Capture the cell that displays the provided text and extract its [X, Y] central coordinate. 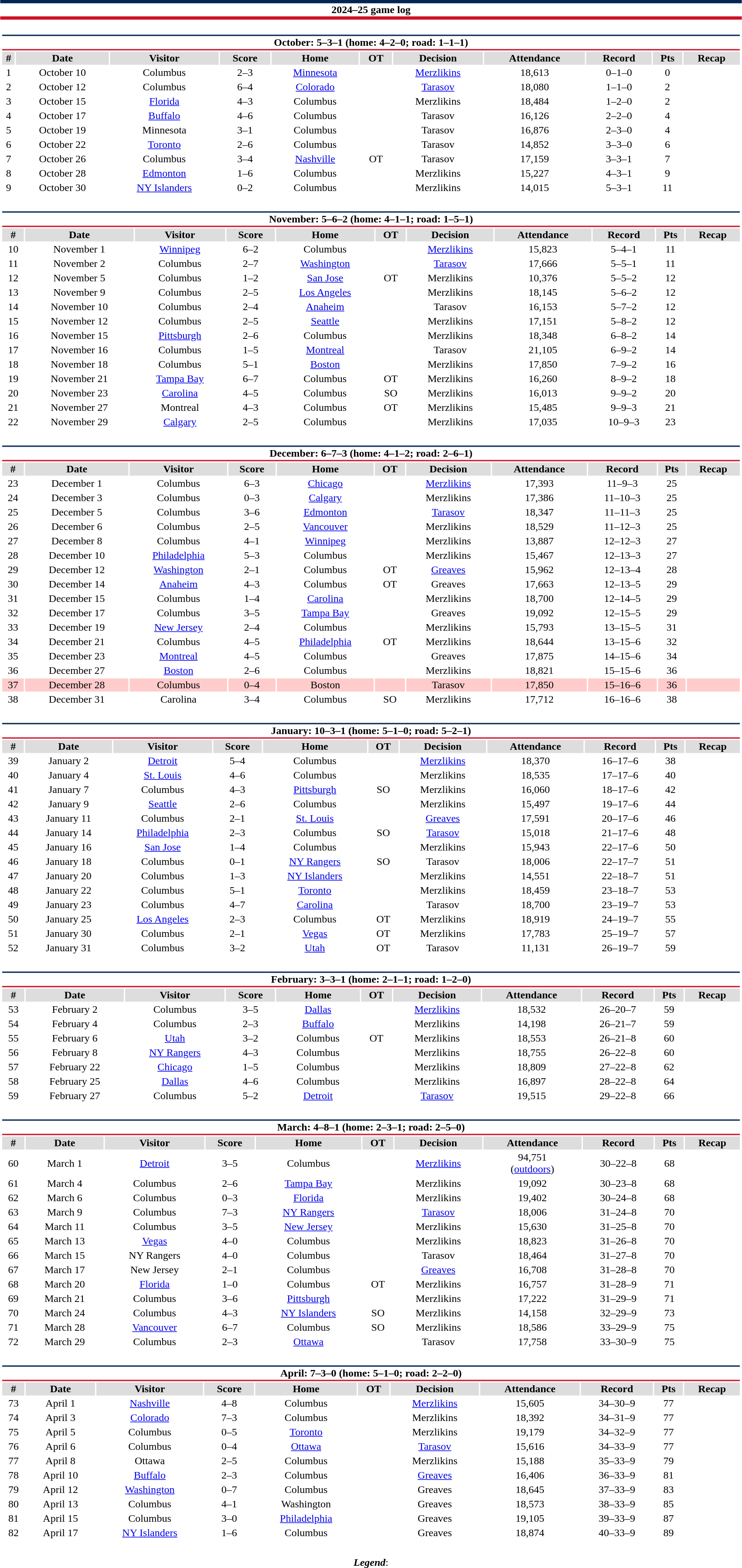
2–7 [250, 264]
0–1–0 [619, 73]
5–6–2 [623, 293]
26–20–7 [618, 1010]
October 17 [62, 116]
18,553 [531, 1039]
18,645 [530, 1489]
1–2 [250, 278]
November 5 [79, 278]
12–15–5 [623, 613]
16,013 [543, 393]
18,484 [534, 102]
63 [13, 1212]
61 [13, 1183]
4–8 [229, 1403]
0–2 [245, 188]
18–17–6 [620, 790]
17,758 [532, 1342]
October 12 [62, 87]
November 1 [79, 249]
0–7 [229, 1489]
6–4 [245, 87]
13–15–6 [623, 642]
7–9–2 [623, 364]
March 11 [65, 1227]
February 2 [75, 1010]
17,393 [539, 484]
20–17–6 [620, 819]
26 [13, 526]
17 [13, 350]
31–24–8 [618, 1212]
94,751(outdoors) [532, 1163]
19,515 [531, 1096]
26–19–7 [620, 948]
22–18–7 [620, 876]
0–1 [237, 861]
52 [13, 948]
6–9–2 [623, 350]
January 18 [69, 861]
34–33–9 [617, 1447]
31–28–8 [618, 1270]
41 [13, 790]
22–17–6 [620, 847]
14,158 [532, 1313]
34–30–9 [617, 1403]
17,783 [535, 934]
9–9–2 [623, 393]
21–17–6 [620, 833]
December: 6–7–3 (home: 4–1–2; road: 2–6–1) [371, 454]
13–15–5 [623, 628]
82 [13, 1533]
80 [13, 1504]
14–15–6 [623, 656]
5–5–2 [623, 278]
18,370 [535, 761]
1 [9, 73]
29–22–8 [618, 1096]
23–19–7 [620, 905]
16,260 [543, 379]
27–22–8 [618, 1067]
3–3–1 [619, 159]
10 [13, 249]
April 1 [60, 1403]
4–3–1 [619, 173]
19,402 [532, 1198]
December 5 [77, 512]
16–17–6 [620, 761]
30–24–8 [618, 1198]
39–33–9 [617, 1518]
1–3 [237, 876]
16,060 [535, 790]
March 24 [65, 1313]
17,151 [543, 321]
16,757 [532, 1284]
87 [668, 1518]
56 [13, 1052]
February 8 [75, 1052]
65 [13, 1241]
18,755 [531, 1052]
15,962 [539, 570]
April 5 [60, 1432]
January 11 [69, 819]
35 [13, 656]
April 8 [60, 1461]
March 29 [65, 1342]
March 15 [65, 1256]
18,392 [530, 1418]
18,535 [535, 775]
12–13–5 [623, 584]
1–2–0 [619, 102]
November 23 [79, 393]
38–33–9 [617, 1504]
17,666 [543, 264]
12–12–3 [623, 541]
March 6 [65, 1198]
17,875 [539, 656]
November 18 [79, 364]
16,708 [532, 1270]
5–7–2 [623, 307]
December 1 [77, 484]
15–15–6 [623, 670]
5–5–1 [623, 264]
37 [13, 685]
31–27–8 [618, 1256]
12–13–3 [623, 555]
5–4–1 [623, 249]
74 [13, 1418]
83 [668, 1489]
3–1 [245, 130]
December 8 [77, 541]
December 17 [77, 613]
December 3 [77, 498]
54 [13, 1024]
30–22–8 [618, 1163]
11–11–3 [623, 512]
26–22–8 [618, 1052]
15,793 [539, 628]
February 6 [75, 1039]
April 6 [60, 1447]
2–2–0 [619, 116]
18,919 [535, 919]
January: 10–3–1 (home: 5–1–0; road: 5–2–1) [371, 731]
21,105 [543, 350]
16,876 [534, 130]
March 9 [65, 1212]
February 4 [75, 1024]
December 27 [77, 670]
November 10 [79, 307]
18,644 [539, 642]
5–3 [252, 555]
19,179 [530, 1432]
October 10 [62, 73]
24–19–7 [620, 919]
18,809 [531, 1067]
March: 4–8–1 (home: 2–3–1; road: 2–5–0) [371, 1127]
23–18–7 [620, 890]
14,551 [535, 876]
March 17 [65, 1270]
January 20 [69, 876]
December 31 [77, 699]
30 [13, 584]
2–3–0 [619, 130]
5–4 [237, 761]
14,198 [531, 1024]
0 [667, 73]
16,126 [534, 116]
10–9–3 [623, 422]
15,943 [535, 847]
5–3–1 [619, 188]
October 15 [62, 102]
18,080 [534, 87]
35–33–9 [617, 1461]
15,485 [543, 408]
5–8–2 [623, 321]
December 15 [77, 599]
2024–25 game log [371, 10]
December 23 [77, 656]
37–33–9 [617, 1489]
November 15 [79, 335]
34–32–9 [617, 1432]
January 4 [69, 775]
December 14 [77, 584]
March 1 [65, 1163]
January 31 [69, 948]
34–31–9 [617, 1418]
November 12 [79, 321]
8–9–2 [623, 379]
25–19–7 [620, 934]
17,386 [539, 498]
33–29–9 [618, 1327]
November 9 [79, 293]
18,348 [543, 335]
11–12–3 [623, 526]
19,105 [530, 1518]
49 [13, 905]
April 3 [60, 1418]
28–22–8 [618, 1081]
47 [13, 876]
11–9–3 [623, 484]
15,227 [534, 173]
85 [668, 1504]
18,823 [532, 1241]
January 22 [69, 890]
19 [13, 379]
14,015 [534, 188]
January 30 [69, 934]
18,529 [539, 526]
17,712 [539, 699]
17,222 [532, 1298]
5 [9, 130]
4–7 [237, 905]
November 29 [79, 422]
13 [13, 293]
39 [13, 761]
22–17–7 [620, 861]
18,145 [543, 293]
40–33–9 [617, 1533]
26–21–7 [618, 1024]
6–8–2 [623, 335]
14,852 [534, 144]
9–9–3 [623, 408]
October 26 [62, 159]
18,613 [534, 73]
March 21 [65, 1298]
11,131 [535, 948]
32–29–9 [618, 1313]
15–16–6 [623, 685]
6–3 [252, 484]
15,018 [535, 833]
12–13–4 [623, 570]
February: 3–3–1 (home: 2–1–1; road: 1–2–0) [371, 980]
October 19 [62, 130]
18,464 [532, 1256]
November 21 [79, 379]
18,573 [530, 1504]
15,497 [535, 804]
12–14–5 [623, 599]
April 12 [60, 1489]
1–0 [230, 1284]
January 23 [69, 905]
15 [13, 321]
5–2 [250, 1096]
31–29–9 [618, 1298]
15,605 [530, 1403]
26–21–8 [618, 1039]
3 [9, 102]
43 [13, 819]
69 [13, 1298]
February 27 [75, 1096]
3–0 [229, 1518]
8 [9, 173]
December 12 [77, 570]
October 28 [62, 173]
December 6 [77, 526]
18,586 [532, 1327]
22 [13, 422]
19–17–6 [620, 804]
18,459 [535, 890]
February 22 [75, 1067]
December 10 [77, 555]
3–3–0 [619, 144]
April 17 [60, 1533]
October 22 [62, 144]
December 19 [77, 628]
January 14 [69, 833]
45 [13, 847]
76 [13, 1447]
30–23–8 [618, 1183]
0–5 [229, 1432]
December 28 [77, 685]
15,823 [543, 249]
15,616 [530, 1447]
67 [13, 1270]
17–17–6 [620, 775]
15,188 [530, 1461]
January 7 [69, 790]
April 13 [60, 1504]
15,467 [539, 555]
31–28–9 [618, 1284]
18,821 [539, 670]
18,874 [530, 1533]
17,663 [539, 584]
March 20 [65, 1284]
April 10 [60, 1476]
58 [13, 1081]
January 16 [69, 847]
36–33–9 [617, 1476]
10,376 [543, 278]
January 9 [69, 804]
16–16–6 [623, 699]
17,591 [535, 819]
16,153 [543, 307]
January 25 [69, 919]
March 4 [65, 1183]
January 2 [69, 761]
December 21 [77, 642]
April: 7–3–0 (home: 5–1–0; road: 2–2–0) [371, 1373]
72 [13, 1342]
89 [668, 1533]
24 [13, 498]
November 2 [79, 264]
February 25 [75, 1081]
18,347 [539, 512]
March 28 [65, 1327]
April 15 [60, 1518]
18,532 [531, 1010]
33 [13, 628]
16,897 [531, 1081]
6–2 [250, 249]
1–1–0 [619, 87]
16,406 [530, 1476]
October 30 [62, 188]
November: 5–6–2 (home: 4–1–1; road: 1–5–1) [371, 219]
15,630 [532, 1227]
31–25–8 [618, 1227]
17,159 [534, 159]
33–30–9 [618, 1342]
13,887 [539, 541]
11–10–3 [623, 498]
March 13 [65, 1241]
November 27 [79, 408]
October: 5–3–1 (home: 4–2–0; road: 1–1–1) [371, 43]
November 16 [79, 350]
17,035 [543, 422]
31–26–8 [618, 1241]
78 [13, 1476]
